For the text-containing cell, return its midpoint in (x, y) coordinate format. 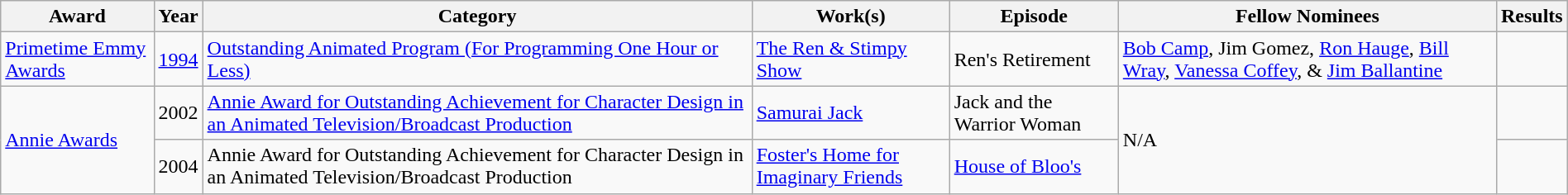
Episode (1034, 17)
Work(s) (850, 17)
Year (179, 17)
2004 (179, 167)
2002 (179, 112)
Award (78, 17)
Annie Awards (78, 140)
N/A (1307, 140)
The Ren & Stimpy Show (850, 59)
Outstanding Animated Program (For Programming One Hour or Less) (477, 59)
Jack and the Warrior Woman (1034, 112)
House of Bloo's (1034, 167)
Samurai Jack (850, 112)
Primetime Emmy Awards (78, 59)
1994 (179, 59)
Foster's Home for Imaginary Friends (850, 167)
Category (477, 17)
Ren's Retirement (1034, 59)
Bob Camp, Jim Gomez, Ron Hauge, Bill Wray, Vanessa Coffey, & Jim Ballantine (1307, 59)
Fellow Nominees (1307, 17)
Results (1532, 17)
